From the cell containing the given text, extract its center point as (x, y) coordinate. 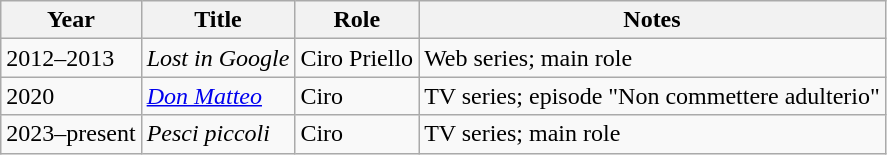
Role (357, 20)
Pesci piccoli (218, 134)
2023–present (71, 134)
Year (71, 20)
2012–2013 (71, 58)
TV series; main role (652, 134)
Title (218, 20)
Don Matteo (218, 96)
Ciro Priello (357, 58)
TV series; episode "Non commettere adulterio" (652, 96)
Lost in Google (218, 58)
Notes (652, 20)
Web series; main role (652, 58)
2020 (71, 96)
